Search for the cell housing the specified text and yield its [X, Y] center coordinate. 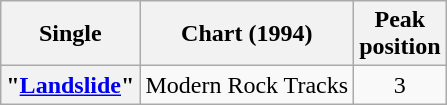
Modern Rock Tracks [247, 85]
"Landslide" [70, 85]
Peak position [400, 34]
Chart (1994) [247, 34]
Single [70, 34]
3 [400, 85]
